Return [x, y] of the center of cell containing provided text 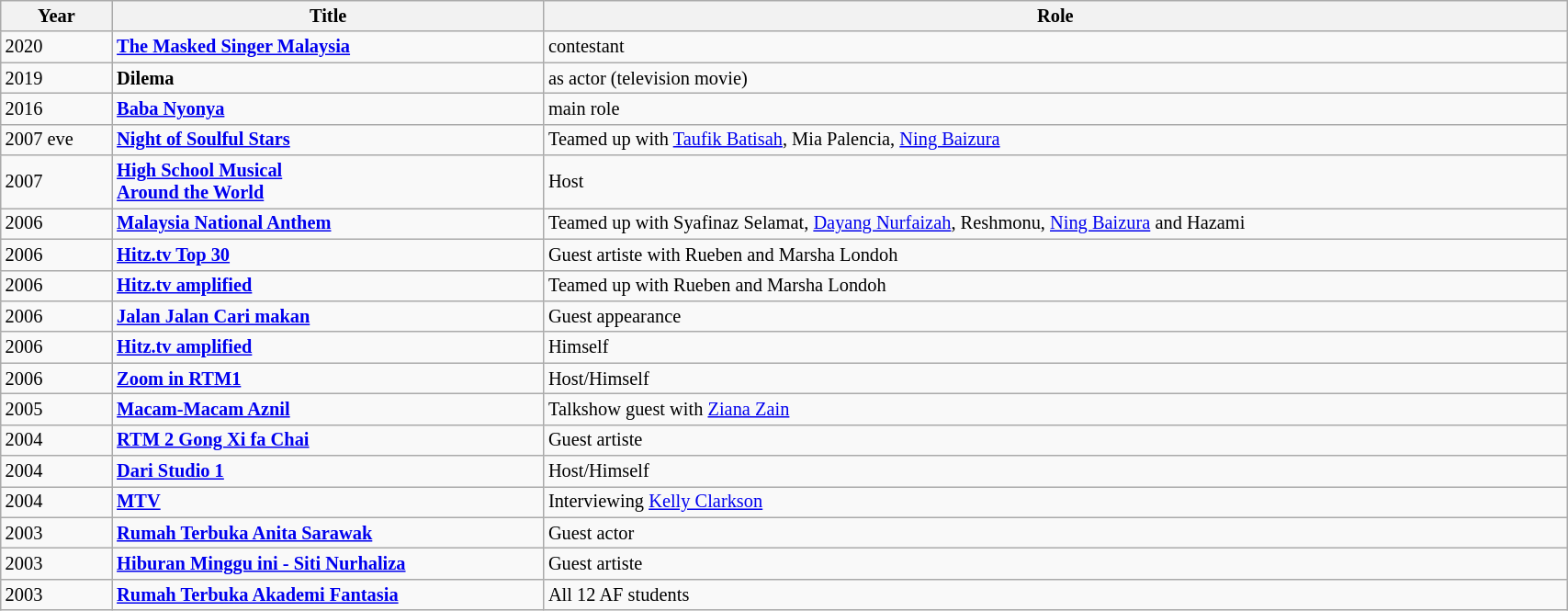
Teamed up with Syafinaz Selamat, Dayang Nurfaizah, Reshmonu, Ning Baizura and Hazami [1055, 223]
2007 [57, 182]
Baba Nyonya [328, 108]
Guest appearance [1055, 316]
Hiburan Minggu ini - Siti Nurhaliza [328, 563]
Hitz.tv Top 30 [328, 255]
All 12 AF students [1055, 594]
2020 [57, 47]
Host [1055, 182]
Dari Studio 1 [328, 471]
Guest actor [1055, 533]
2007 eve [57, 140]
RTM 2 Gong Xi fa Chai [328, 440]
Teamed up with Rueben and Marsha Londoh [1055, 286]
Malaysia National Anthem [328, 223]
Talkshow guest with Ziana Zain [1055, 409]
2019 [57, 78]
Dilema [328, 78]
The Masked Singer Malaysia [328, 47]
MTV [328, 502]
High School Musical Around the World [328, 182]
2016 [57, 108]
contestant [1055, 47]
Title [328, 16]
Interviewing Kelly Clarkson [1055, 502]
main role [1055, 108]
Role [1055, 16]
as actor (television movie) [1055, 78]
Rumah Terbuka Anita Sarawak [328, 533]
Macam-Macam Aznil [328, 409]
Teamed up with Taufik Batisah, Mia Palencia, Ning Baizura [1055, 140]
Year [57, 16]
Zoom in RTM1 [328, 379]
Himself [1055, 347]
Night of Soulful Stars [328, 140]
2005 [57, 409]
Guest artiste with Rueben and Marsha Londoh [1055, 255]
Jalan Jalan Cari makan [328, 316]
Rumah Terbuka Akademi Fantasia [328, 594]
